Detect which cell encompasses the target text, then output its (X, Y) center coordinate. 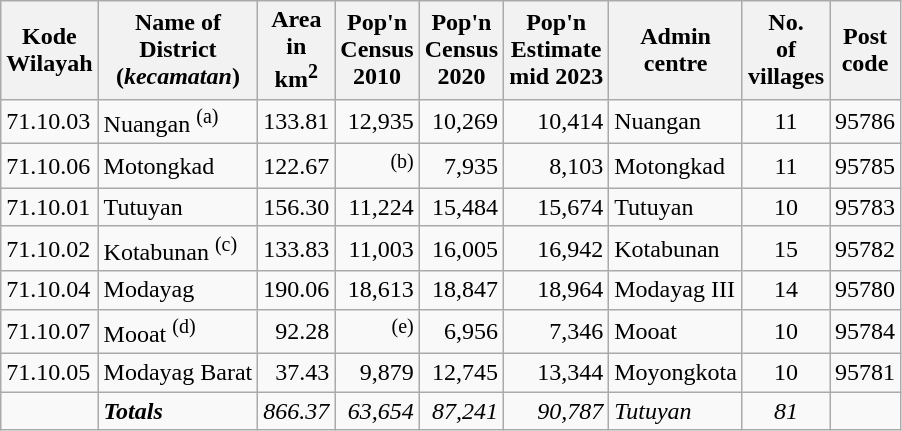
Admincentre (676, 50)
9,879 (377, 373)
Totals (178, 411)
87,241 (461, 411)
71.10.05 (50, 373)
Area inkm2 (296, 50)
7,935 (461, 166)
Modayag III (676, 290)
71.10.06 (50, 166)
11,224 (377, 207)
95782 (866, 248)
190.06 (296, 290)
Postcode (866, 50)
Pop'nCensus2010 (377, 50)
95786 (866, 122)
Moyongkota (676, 373)
866.37 (296, 411)
8,103 (556, 166)
(e) (377, 332)
18,847 (461, 290)
15,674 (556, 207)
95784 (866, 332)
133.81 (296, 122)
90,787 (556, 411)
63,654 (377, 411)
15,484 (461, 207)
18,964 (556, 290)
10,269 (461, 122)
156.30 (296, 207)
10,414 (556, 122)
Pop'nCensus2020 (461, 50)
Mooat (d) (178, 332)
92.28 (296, 332)
Kotabunan (676, 248)
95781 (866, 373)
37.43 (296, 373)
Modayag (178, 290)
71.10.04 (50, 290)
7,346 (556, 332)
18,613 (377, 290)
71.10.07 (50, 332)
No.ofvillages (786, 50)
71.10.03 (50, 122)
Mooat (676, 332)
122.67 (296, 166)
11,003 (377, 248)
Nuangan (676, 122)
95783 (866, 207)
13,344 (556, 373)
95785 (866, 166)
Name ofDistrict(kecamatan) (178, 50)
14 (786, 290)
16,005 (461, 248)
95780 (866, 290)
Modayag Barat (178, 373)
15 (786, 248)
(b) (377, 166)
71.10.01 (50, 207)
Kotabunan (c) (178, 248)
Pop'nEstimatemid 2023 (556, 50)
133.83 (296, 248)
6,956 (461, 332)
12,935 (377, 122)
Nuangan (a) (178, 122)
Kode Wilayah (50, 50)
71.10.02 (50, 248)
16,942 (556, 248)
81 (786, 411)
12,745 (461, 373)
